Pinpoint the cell where the given text exists, returning its (X, Y) midpoint coordinate. 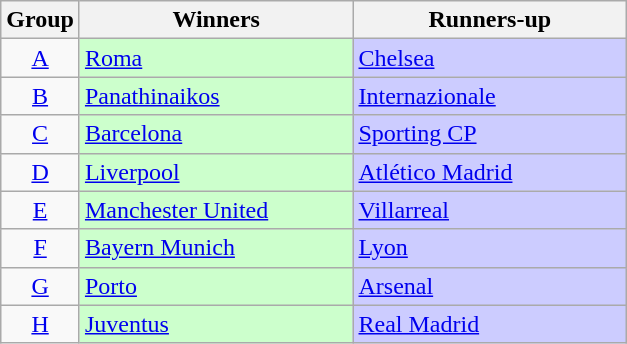
D (40, 172)
Villarreal (490, 210)
Roma (216, 58)
A (40, 58)
Atlético Madrid (490, 172)
Winners (216, 20)
B (40, 96)
Runners-up (490, 20)
Group (40, 20)
E (40, 210)
Panathinaikos (216, 96)
Sporting CP (490, 134)
Liverpool (216, 172)
Porto (216, 286)
Arsenal (490, 286)
Manchester United (216, 210)
Barcelona (216, 134)
Juventus (216, 324)
Lyon (490, 248)
Chelsea (490, 58)
F (40, 248)
Bayern Munich (216, 248)
C (40, 134)
Real Madrid (490, 324)
H (40, 324)
G (40, 286)
Internazionale (490, 96)
